For the text-containing cell, return its midpoint in [X, Y] coordinate format. 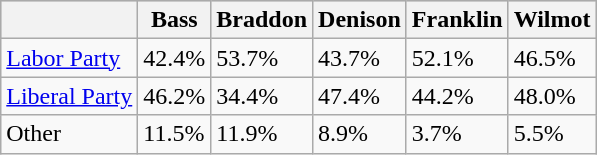
52.1% [457, 58]
46.2% [174, 96]
34.4% [262, 96]
3.7% [457, 134]
43.7% [360, 58]
Wilmot [552, 20]
8.9% [360, 134]
5.5% [552, 134]
Denison [360, 20]
Braddon [262, 20]
53.7% [262, 58]
11.9% [262, 134]
Other [70, 134]
42.4% [174, 58]
Liberal Party [70, 96]
44.2% [457, 96]
Franklin [457, 20]
Bass [174, 20]
46.5% [552, 58]
47.4% [360, 96]
48.0% [552, 96]
Labor Party [70, 58]
11.5% [174, 134]
